Return the (x, y) coordinate for the center point of the cell that contains the specified text.  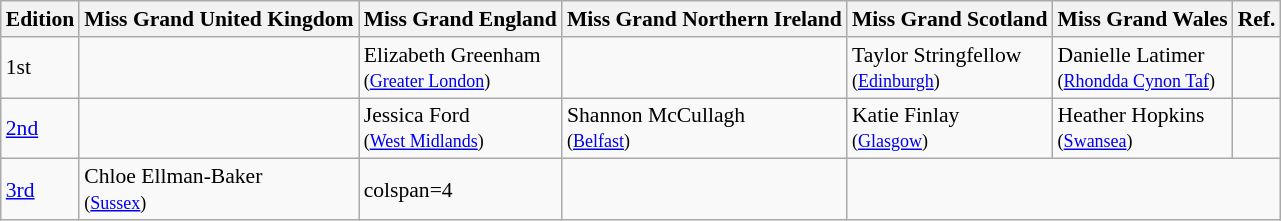
Miss Grand England (460, 19)
Heather Hopkins(Swansea) (1143, 128)
Miss Grand Scotland (950, 19)
2nd (40, 128)
Edition (40, 19)
Chloe Ellman-Baker(Sussex) (218, 190)
Miss Grand United Kingdom (218, 19)
colspan=4 (460, 190)
Taylor Stringfellow(Edinburgh) (950, 68)
Katie Finlay(Glasgow) (950, 128)
Danielle Latimer(Rhondda Cynon Taf) (1143, 68)
3rd (40, 190)
1st (40, 68)
Miss Grand Wales (1143, 19)
Miss Grand Northern Ireland (704, 19)
Shannon McCullagh(Belfast) (704, 128)
Jessica Ford(West Midlands) (460, 128)
Ref. (1257, 19)
Elizabeth Greenham(Greater London) (460, 68)
